Return [x, y] of the center of cell containing provided text 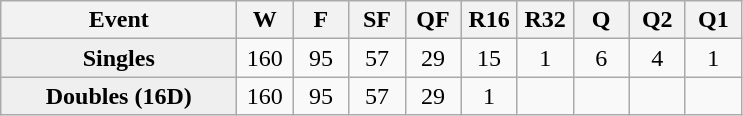
15 [489, 58]
R16 [489, 20]
Q [601, 20]
Event [119, 20]
W [265, 20]
6 [601, 58]
Q1 [713, 20]
R32 [545, 20]
F [321, 20]
4 [657, 58]
Q2 [657, 20]
QF [433, 20]
SF [377, 20]
Singles [119, 58]
Doubles (16D) [119, 96]
